Output the [x, y] coordinate of the center of the cell containing the given text.  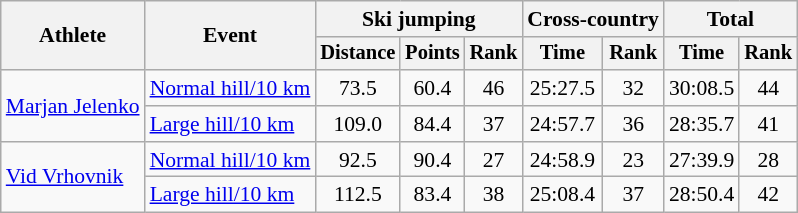
Cross-country [593, 19]
25:27.5 [562, 88]
Ski jumping [418, 19]
Distance [358, 54]
44 [768, 88]
27:39.9 [702, 160]
Points [432, 54]
Total [730, 19]
83.4 [432, 195]
73.5 [358, 88]
60.4 [432, 88]
32 [634, 88]
109.0 [358, 124]
46 [494, 88]
112.5 [358, 195]
30:08.5 [702, 88]
Athlete [73, 36]
Event [230, 36]
38 [494, 195]
24:57.7 [562, 124]
Marjan Jelenko [73, 106]
90.4 [432, 160]
84.4 [432, 124]
28:35.7 [702, 124]
92.5 [358, 160]
24:58.9 [562, 160]
28 [768, 160]
25:08.4 [562, 195]
41 [768, 124]
27 [494, 160]
28:50.4 [702, 195]
42 [768, 195]
23 [634, 160]
36 [634, 124]
Vid Vrhovnik [73, 178]
